Capture the cell that displays the provided text and extract its [x, y] central coordinate. 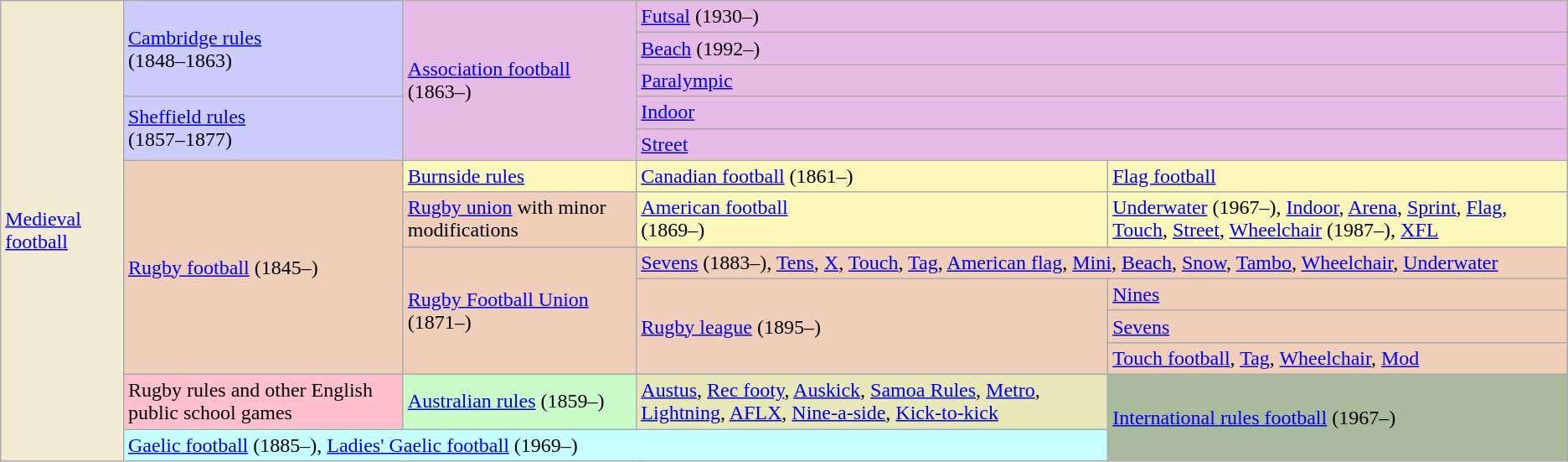
Underwater (1967–), Indoor, Arena, Sprint, Flag, Touch, Street, Wheelchair (1987–), XFL [1338, 220]
Rugby Football Union (1871–) [519, 310]
Rugby union with minor modifications [519, 220]
Nines [1338, 294]
Canadian football (1861–) [873, 176]
Indoor [1102, 112]
Futsal (1930–) [1102, 17]
Touch football, Tag, Wheelchair, Mod [1338, 358]
Flag football [1338, 176]
Gaelic football (1885–), Ladies' Gaelic football (1969–) [615, 445]
American football(1869–) [873, 220]
Rugby league (1895–) [873, 326]
Austus, Rec footy, Auskick, Samoa Rules, Metro, Lightning, AFLX, Nine-a-side, Kick-to-kick [873, 401]
Burnside rules [519, 176]
Association football(1863–) [519, 80]
Paralympic [1102, 80]
Sevens [1338, 326]
Sevens (1883–), Tens, X, Touch, Tag, American flag, Mini, Beach, Snow, Tambo, Wheelchair, Underwater [1102, 262]
Sheffield rules (1857–1877) [263, 128]
Medieval football [62, 231]
Australian rules (1859–) [519, 401]
International rules football (1967–) [1338, 418]
Cambridge rules (1848–1863) [263, 49]
Rugby rules and other English public school games [263, 401]
Beach (1992–) [1102, 49]
Street [1102, 144]
Rugby football (1845–) [263, 267]
